Determine the (x, y) coordinate at the center of the cell enclosing the given text.  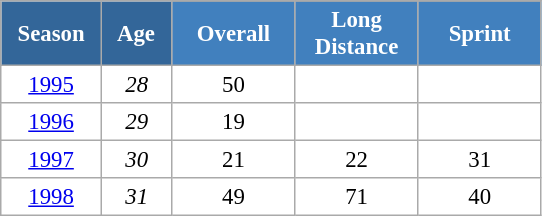
Age (136, 34)
1997 (52, 160)
1995 (52, 85)
50 (234, 85)
Overall (234, 34)
22 (356, 160)
30 (136, 160)
40 (480, 197)
Season (52, 34)
1996 (52, 122)
49 (234, 197)
Sprint (480, 34)
29 (136, 122)
28 (136, 85)
71 (356, 197)
21 (234, 160)
1998 (52, 197)
Long Distance (356, 34)
19 (234, 122)
